Find where the given text appears and provide that cell's center as [X, Y] coordinate. 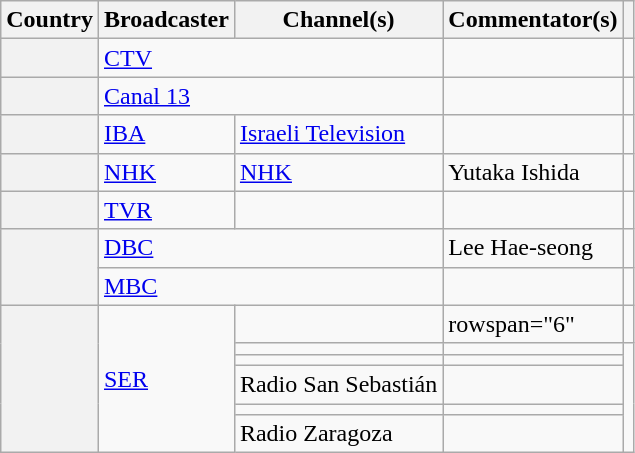
Radio San Sebastián [338, 384]
Canal 13 [270, 96]
DBC [270, 248]
Israeli Television [338, 134]
IBA [166, 134]
SER [166, 378]
Country [50, 20]
CTV [270, 58]
Broadcaster [166, 20]
rowspan="6" [533, 324]
TVR [166, 210]
MBC [270, 286]
Commentator(s) [533, 20]
Yutaka Ishida [533, 172]
Lee Hae-seong [533, 248]
Channel(s) [338, 20]
Radio Zaragoza [338, 434]
